From the cell containing the given text, extract its center point as (X, Y) coordinate. 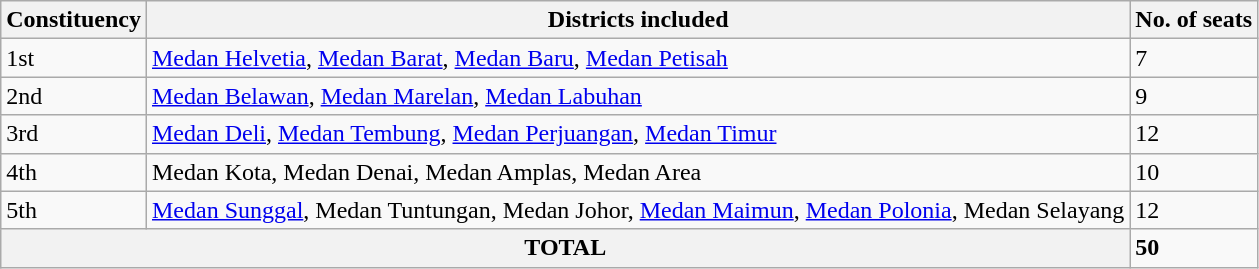
3rd (74, 134)
TOTAL (566, 248)
2nd (74, 96)
No. of seats (1194, 20)
Medan Helvetia, Medan Barat, Medan Baru, Medan Petisah (638, 58)
4th (74, 172)
Constituency (74, 20)
Medan Belawan, Medan Marelan, Medan Labuhan (638, 96)
Medan Sunggal, Medan Tuntungan, Medan Johor, Medan Maimun, Medan Polonia, Medan Selayang (638, 210)
Districts included (638, 20)
7 (1194, 58)
9 (1194, 96)
1st (74, 58)
Medan Deli, Medan Tembung, Medan Perjuangan, Medan Timur (638, 134)
Medan Kota, Medan Denai, Medan Amplas, Medan Area (638, 172)
50 (1194, 248)
10 (1194, 172)
5th (74, 210)
